Provide the [x, y] coordinate of the cell's center where the given text is located.  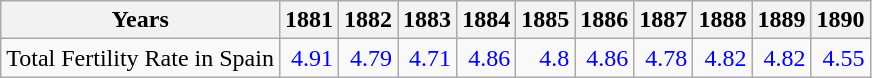
1881 [308, 20]
4.78 [664, 58]
1882 [368, 20]
1889 [782, 20]
1888 [722, 20]
4.55 [840, 58]
1883 [428, 20]
4.8 [546, 58]
4.91 [308, 58]
Total Fertility Rate in Spain [140, 58]
4.79 [368, 58]
1890 [840, 20]
1884 [486, 20]
1886 [604, 20]
4.71 [428, 58]
1885 [546, 20]
Years [140, 20]
1887 [664, 20]
